Find where the given text appears and provide that cell's center as [X, Y] coordinate. 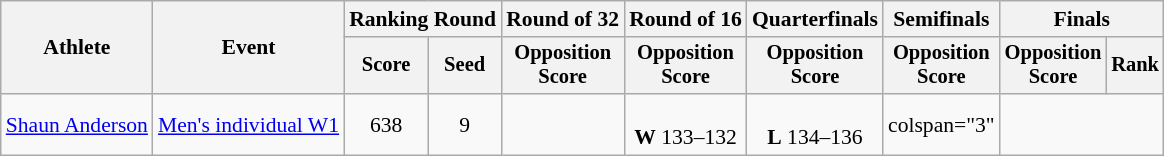
Athlete [77, 48]
L 134–136 [815, 124]
colspan="3" [942, 124]
Shaun Anderson [77, 124]
Ranking Round [422, 19]
Round of 32 [562, 19]
W 133–132 [686, 124]
Finals [1082, 19]
9 [464, 124]
638 [386, 124]
Seed [464, 66]
Event [248, 48]
Quarterfinals [815, 19]
Men's individual W1 [248, 124]
Semifinals [942, 19]
Score [386, 66]
Round of 16 [686, 19]
Rank [1135, 66]
